Capture the cell that displays the provided text and extract its [x, y] central coordinate. 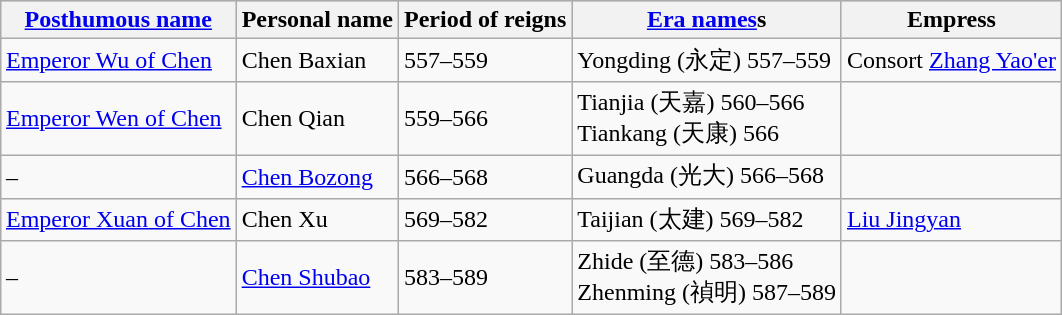
557–559 [486, 60]
Emperor Xuan of Chen [118, 220]
Liu Jingyan [951, 220]
Guangda (光大) 566–568 [707, 176]
Chen Baxian [317, 60]
Zhide (至德) 583–586Zhenming (禎明) 587–589 [707, 278]
Chen Shubao [317, 278]
Empress [951, 20]
Chen Xu [317, 220]
Personal name [317, 20]
Tianjia (天嘉) 560–566Tiankang (天康) 566 [707, 118]
Yongding (永定) 557–559 [707, 60]
Consort Zhang Yao'er [951, 60]
Period of reigns [486, 20]
583–589 [486, 278]
Emperor Wen of Chen [118, 118]
Posthumous name [118, 20]
Taijian (太建) 569–582 [707, 220]
Era namess [707, 20]
566–568 [486, 176]
559–566 [486, 118]
Chen Bozong [317, 176]
Chen Qian [317, 118]
Emperor Wu of Chen [118, 60]
569–582 [486, 220]
